Pinpoint the cell where the given text exists, returning its (x, y) midpoint coordinate. 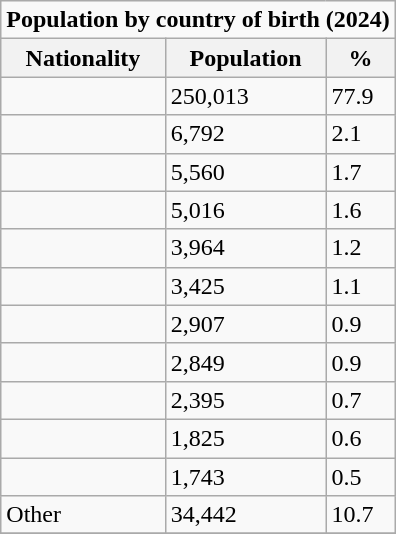
2.1 (360, 134)
1.6 (360, 210)
5,016 (246, 210)
77.9 (360, 96)
% (360, 58)
1.2 (360, 248)
10.7 (360, 515)
6,792 (246, 134)
34,442 (246, 515)
1,743 (246, 477)
0.6 (360, 438)
0.5 (360, 477)
3,425 (246, 286)
Population (246, 58)
Other (83, 515)
3,964 (246, 248)
0.7 (360, 400)
1.7 (360, 172)
250,013 (246, 96)
Nationality (83, 58)
2,395 (246, 400)
Population by country of birth (2024) (198, 20)
2,907 (246, 324)
1,825 (246, 438)
2,849 (246, 362)
5,560 (246, 172)
1.1 (360, 286)
